Locate the cell with the specified text and output its [x, y] center coordinate. 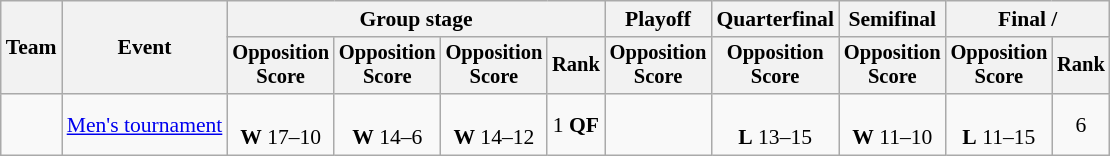
W 11–10 [892, 124]
Playoff [658, 19]
Final / [1028, 19]
Quarterfinal [775, 19]
6 [1081, 124]
Semifinal [892, 19]
Team [32, 48]
Event [145, 48]
Group stage [416, 19]
W 17–10 [280, 124]
W 14–12 [494, 124]
L 11–15 [1000, 124]
W 14–6 [388, 124]
1 QF [576, 124]
L 13–15 [775, 124]
Men's tournament [145, 124]
